Capture the cell that displays the provided text and extract its (X, Y) central coordinate. 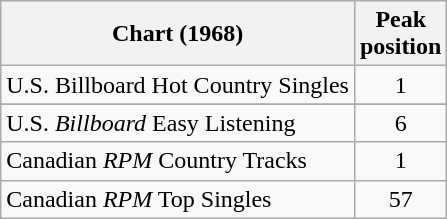
Peakposition (400, 34)
57 (400, 199)
U.S. Billboard Hot Country Singles (178, 85)
Canadian RPM Country Tracks (178, 161)
U.S. Billboard Easy Listening (178, 123)
Canadian RPM Top Singles (178, 199)
Chart (1968) (178, 34)
6 (400, 123)
